For the text-containing cell, return its midpoint in [x, y] coordinate format. 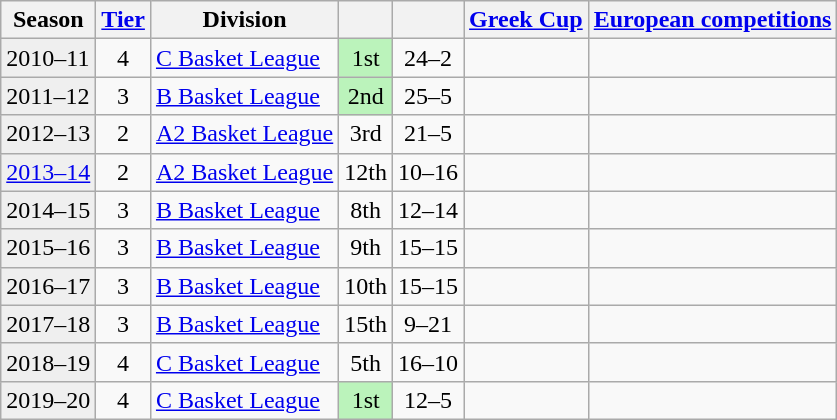
8th [366, 210]
21–5 [428, 134]
2010–11 [48, 58]
2018–19 [48, 362]
2012–13 [48, 134]
15th [366, 324]
12–5 [428, 400]
12th [366, 172]
European competitions [712, 20]
10–16 [428, 172]
5th [366, 362]
2014–15 [48, 210]
Division [244, 20]
3rd [366, 134]
9th [366, 248]
2017–18 [48, 324]
2015–16 [48, 248]
Greek Cup [526, 20]
2013–14 [48, 172]
2016–17 [48, 286]
2nd [366, 96]
9–21 [428, 324]
10th [366, 286]
24–2 [428, 58]
16–10 [428, 362]
25–5 [428, 96]
Tier [124, 20]
Season [48, 20]
12–14 [428, 210]
2011–12 [48, 96]
2019–20 [48, 400]
